Detect which cell encompasses the target text, then output its [x, y] center coordinate. 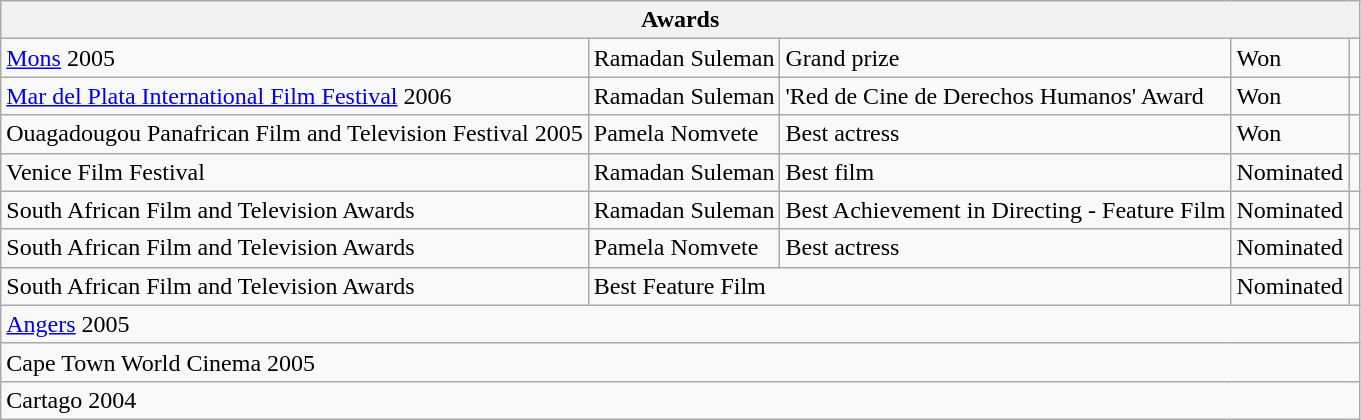
Cartago 2004 [680, 400]
Angers 2005 [680, 324]
Best film [1006, 172]
Best Feature Film [910, 286]
Mar del Plata International Film Festival 2006 [295, 96]
Awards [680, 20]
'Red de Cine de Derechos Humanos' Award [1006, 96]
Ouagadougou Panafrican Film and Television Festival 2005 [295, 134]
Cape Town World Cinema 2005 [680, 362]
Grand prize [1006, 58]
Venice Film Festival [295, 172]
Best Achievement in Directing - Feature Film [1006, 210]
Mons 2005 [295, 58]
